Pinpoint the cell where the given text exists, returning its [x, y] midpoint coordinate. 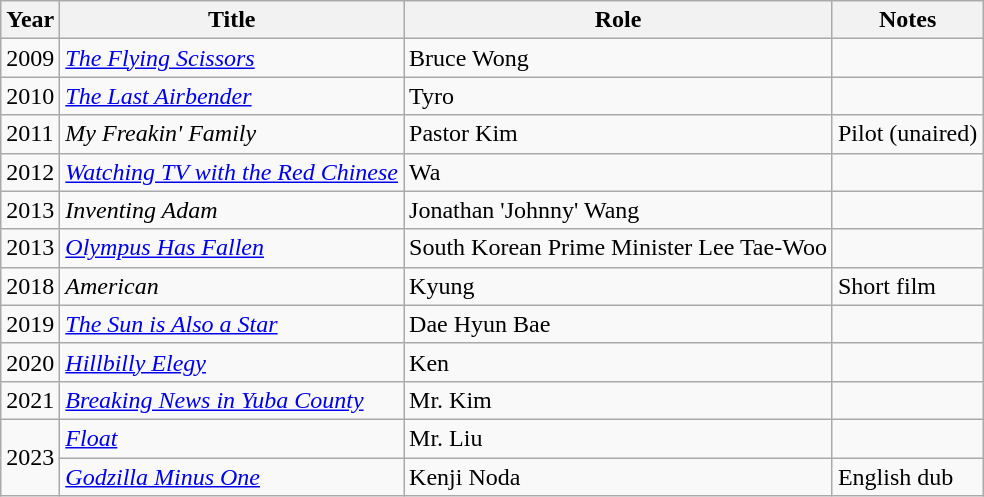
Pastor Kim [618, 134]
Year [30, 20]
Mr. Liu [618, 438]
2010 [30, 96]
The Last Airbender [232, 96]
Jonathan 'Johnny' Wang [618, 210]
Notes [907, 20]
Kenji Noda [618, 477]
Inventing Adam [232, 210]
Pilot (unaired) [907, 134]
Tyro [618, 96]
English dub [907, 477]
Hillbilly Elegy [232, 362]
Kyung [618, 286]
Breaking News in Yuba County [232, 400]
2023 [30, 457]
Godzilla Minus One [232, 477]
2011 [30, 134]
2012 [30, 172]
2018 [30, 286]
Mr. Kim [618, 400]
2009 [30, 58]
The Sun is Also a Star [232, 324]
2019 [30, 324]
Title [232, 20]
The Flying Scissors [232, 58]
Float [232, 438]
Bruce Wong [618, 58]
Wa [618, 172]
2021 [30, 400]
Watching TV with the Red Chinese [232, 172]
Short film [907, 286]
Dae Hyun Bae [618, 324]
Ken [618, 362]
2020 [30, 362]
Olympus Has Fallen [232, 248]
American [232, 286]
South Korean Prime Minister Lee Tae-Woo [618, 248]
Role [618, 20]
My Freakin' Family [232, 134]
